Identify which cell holds the provided text, then report its (X, Y) central coordinate. 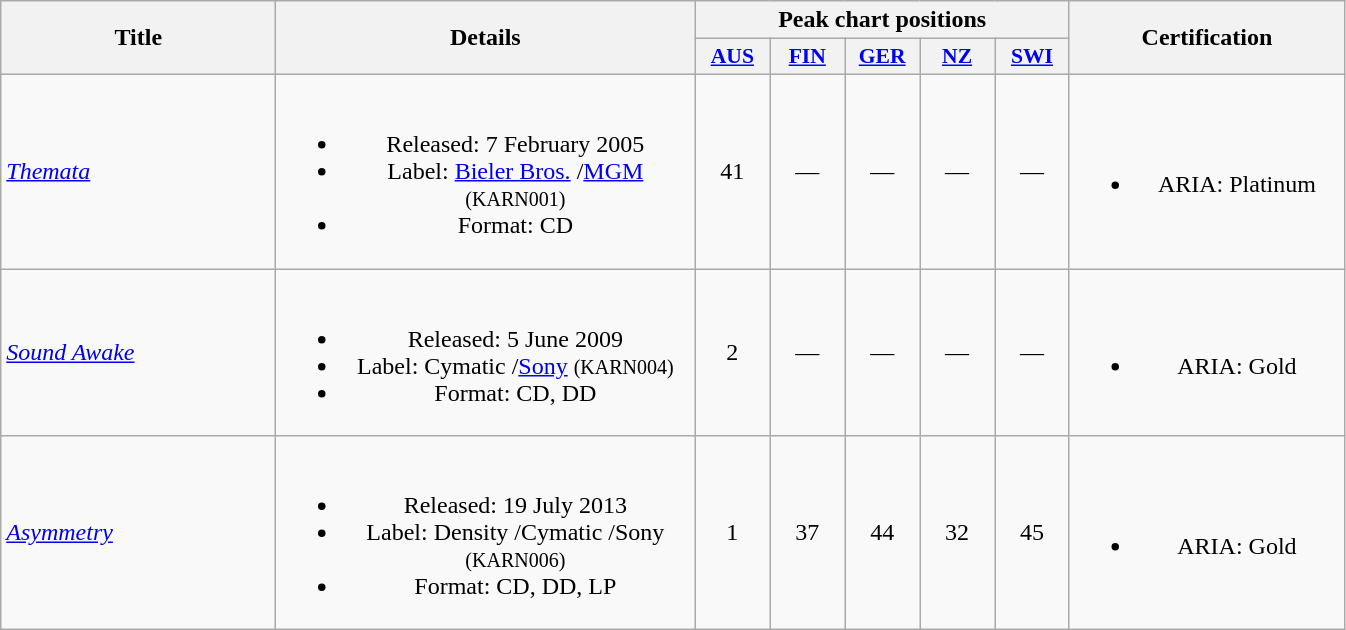
Released: 19 July 2013Label: Density /Cymatic /Sony (KARN006)Format: CD, DD, LP (486, 533)
SWI (1032, 57)
Released: 7 February 2005Label: Bieler Bros. /MGM (KARN001)Format: CD (486, 171)
44 (882, 533)
Details (486, 38)
2 (732, 352)
Asymmetry (138, 533)
Themata (138, 171)
45 (1032, 533)
NZ (958, 57)
GER (882, 57)
Certification (1206, 38)
37 (808, 533)
FIN (808, 57)
Title (138, 38)
41 (732, 171)
32 (958, 533)
Released: 5 June 2009Label: Cymatic /Sony (KARN004)Format: CD, DD (486, 352)
AUS (732, 57)
Peak chart positions (882, 20)
ARIA: Platinum (1206, 171)
Sound Awake (138, 352)
1 (732, 533)
